Return the [X, Y] coordinate for the center point of the cell that contains the specified text.  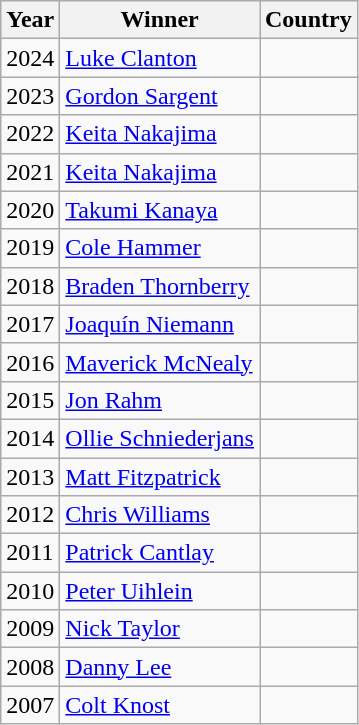
Gordon Sargent [160, 96]
2009 [30, 629]
Chris Williams [160, 515]
Braden Thornberry [160, 286]
2014 [30, 438]
Luke Clanton [160, 58]
2011 [30, 553]
2007 [30, 705]
Matt Fitzpatrick [160, 477]
2010 [30, 591]
2016 [30, 362]
Patrick Cantlay [160, 553]
2024 [30, 58]
2012 [30, 515]
Winner [160, 20]
Cole Hammer [160, 248]
2018 [30, 286]
2008 [30, 667]
2015 [30, 400]
2017 [30, 324]
Danny Lee [160, 667]
Joaquín Niemann [160, 324]
Peter Uihlein [160, 591]
Country [309, 20]
Maverick McNealy [160, 362]
2020 [30, 210]
2022 [30, 134]
2019 [30, 248]
Nick Taylor [160, 629]
2021 [30, 172]
Ollie Schniederjans [160, 438]
Takumi Kanaya [160, 210]
2013 [30, 477]
Colt Knost [160, 705]
Jon Rahm [160, 400]
Year [30, 20]
2023 [30, 96]
